Locate the cell with the specified text and output its [X, Y] center coordinate. 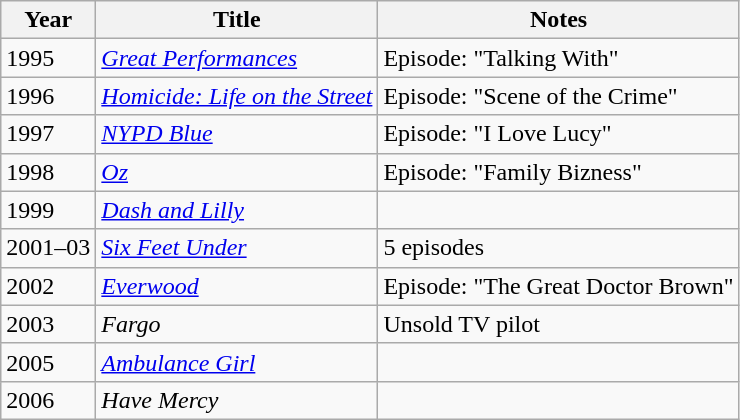
Unsold TV pilot [558, 324]
2005 [48, 362]
1996 [48, 96]
Title [237, 20]
Oz [237, 172]
Episode: "Scene of the Crime" [558, 96]
NYPD Blue [237, 134]
Year [48, 20]
Episode: "The Great Doctor Brown" [558, 286]
Episode: "Family Bizness" [558, 172]
Six Feet Under [237, 248]
Fargo [237, 324]
Dash and Lilly [237, 210]
Homicide: Life on the Street [237, 96]
Notes [558, 20]
Episode: "Talking With" [558, 58]
2001–03 [48, 248]
Have Mercy [237, 400]
Ambulance Girl [237, 362]
1995 [48, 58]
1998 [48, 172]
1999 [48, 210]
2003 [48, 324]
1997 [48, 134]
2002 [48, 286]
2006 [48, 400]
Episode: "I Love Lucy" [558, 134]
Great Performances [237, 58]
5 episodes [558, 248]
Everwood [237, 286]
